Extract the (X, Y) coordinate from the center of the cell holding the provided text.  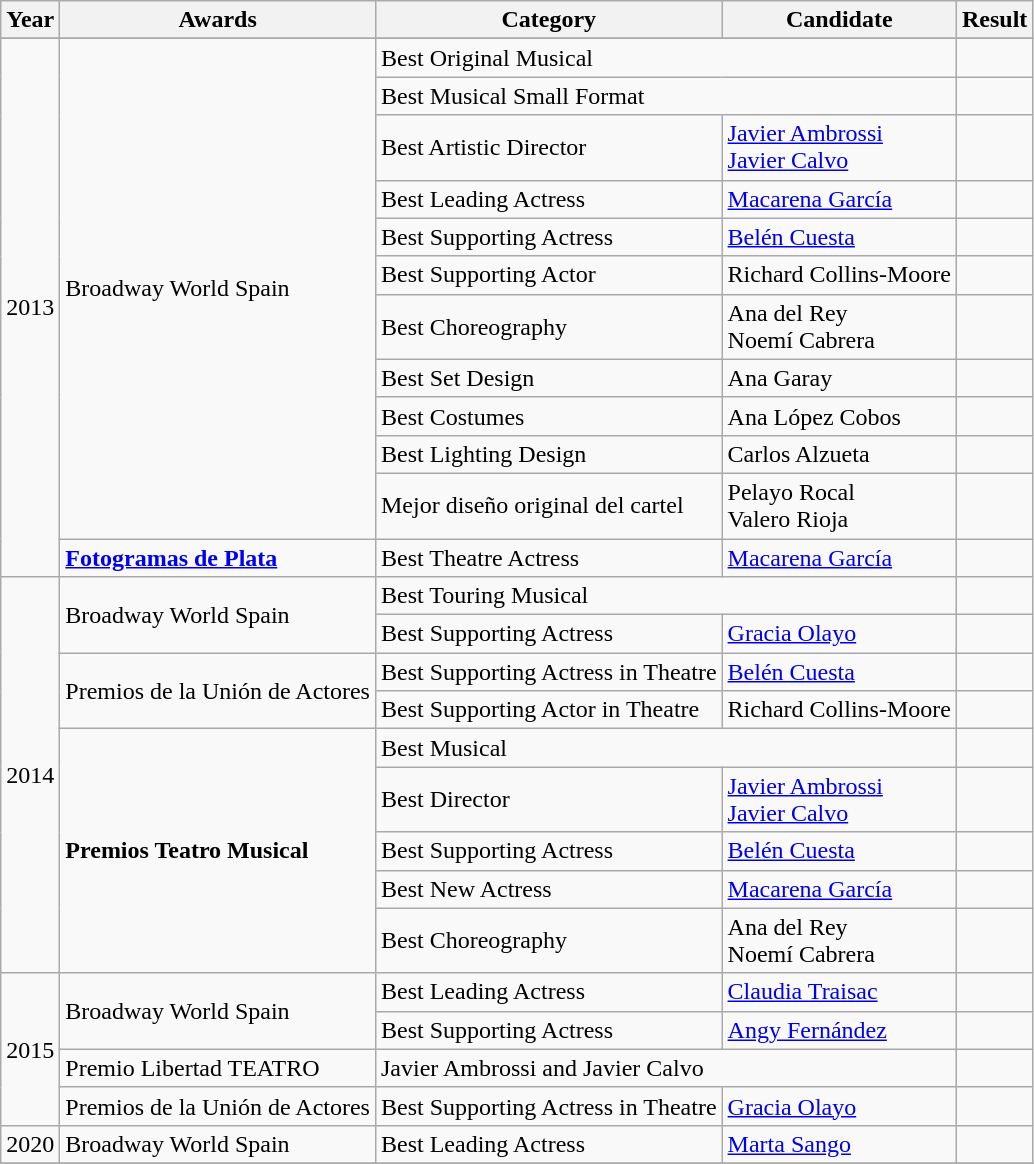
Premio Libertad TEATRO (218, 1068)
Awards (218, 20)
Best Lighting Design (548, 454)
Best Musical Small Format (666, 96)
Best Touring Musical (666, 596)
Javier Ambrossi and Javier Calvo (666, 1068)
Best Musical (666, 748)
Ana López Cobos (839, 416)
Best Director (548, 800)
Best Artistic Director (548, 148)
Fotogramas de Plata (218, 557)
2020 (30, 1144)
2015 (30, 1049)
Best Supporting Actor (548, 275)
Best Costumes (548, 416)
Mejor diseño original del cartel (548, 506)
Candidate (839, 20)
Claudia Traisac (839, 992)
Pelayo RocalValero Rioja (839, 506)
Premios Teatro Musical (218, 851)
Best Set Design (548, 378)
Angy Fernández (839, 1030)
Best Theatre Actress (548, 557)
2014 (30, 776)
Best Supporting Actor in Theatre (548, 710)
Result (994, 20)
Best Original Musical (666, 58)
Marta Sango (839, 1144)
Ana Garay (839, 378)
2013 (30, 308)
Year (30, 20)
Category (548, 20)
Carlos Alzueta (839, 454)
Best New Actress (548, 889)
